From the cell containing the given text, extract its center point as [x, y] coordinate. 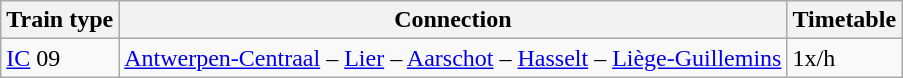
IC 09 [60, 58]
Connection [453, 20]
Timetable [844, 20]
Antwerpen-Centraal – Lier – Aarschot – Hasselt – Liège-Guillemins [453, 58]
1x/h [844, 58]
Train type [60, 20]
